Determine the (x, y) coordinate at the center of the cell enclosing the given text.  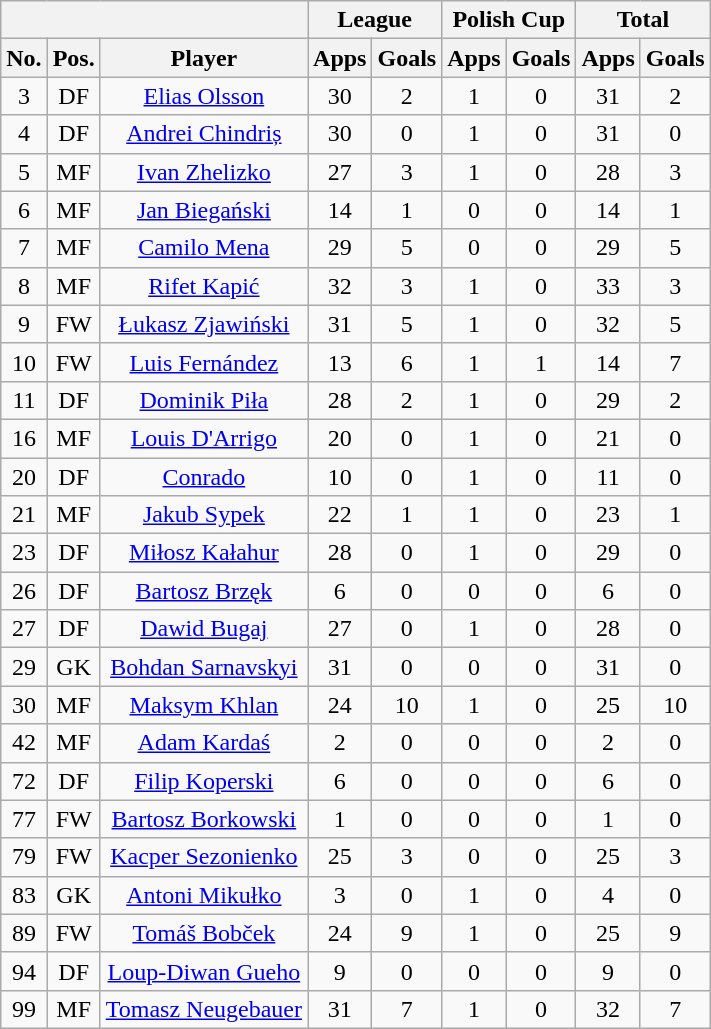
Pos. (74, 58)
No. (24, 58)
Filip Koperski (204, 781)
Miłosz Kałahur (204, 553)
77 (24, 819)
Antoni Mikułko (204, 895)
Conrado (204, 477)
Dominik Piła (204, 400)
Camilo Mena (204, 248)
8 (24, 286)
Dawid Bugaj (204, 629)
89 (24, 933)
79 (24, 857)
83 (24, 895)
Tomasz Neugebauer (204, 1009)
Luis Fernández (204, 362)
22 (340, 515)
Bartosz Borkowski (204, 819)
Adam Kardaś (204, 743)
Tomáš Bobček (204, 933)
33 (608, 286)
13 (340, 362)
Jakub Sypek (204, 515)
Bartosz Brzęk (204, 591)
Loup-Diwan Gueho (204, 971)
Maksym Khlan (204, 705)
94 (24, 971)
Bohdan Sarnavskyi (204, 667)
Louis D'Arrigo (204, 438)
Rifet Kapić (204, 286)
42 (24, 743)
League (375, 20)
Ivan Zhelizko (204, 172)
Elias Olsson (204, 96)
Kacper Sezonienko (204, 857)
Łukasz Zjawiński (204, 324)
Jan Biegański (204, 210)
72 (24, 781)
Polish Cup (509, 20)
99 (24, 1009)
Total (643, 20)
Andrei Chindriș (204, 134)
16 (24, 438)
Player (204, 58)
26 (24, 591)
